Output the [X, Y] coordinate of the center of the cell containing the given text.  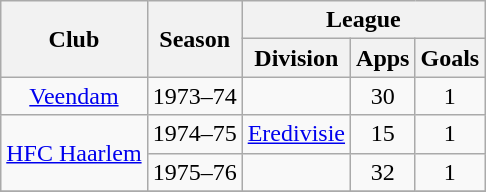
Apps [383, 58]
Veendam [74, 96]
Division [296, 58]
Season [194, 39]
Eredivisie [296, 134]
32 [383, 172]
Club [74, 39]
Goals [450, 58]
1974–75 [194, 134]
1973–74 [194, 96]
15 [383, 134]
League [364, 20]
30 [383, 96]
HFC Haarlem [74, 153]
1975–76 [194, 172]
